For the text-containing cell, return its midpoint in (X, Y) coordinate format. 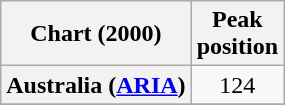
Australia (ARIA) (96, 85)
Chart (2000) (96, 34)
Peakposition (237, 34)
124 (237, 85)
